For the text-containing cell, return its midpoint in (x, y) coordinate format. 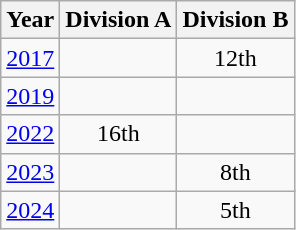
Division B (236, 20)
2024 (30, 210)
8th (236, 172)
2023 (30, 172)
2019 (30, 96)
Division A (118, 20)
Year (30, 20)
5th (236, 210)
2022 (30, 134)
16th (118, 134)
12th (236, 58)
2017 (30, 58)
